Search for the cell housing the specified text and yield its (x, y) center coordinate. 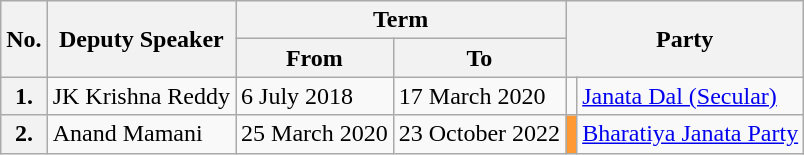
To (479, 58)
17 March 2020 (479, 96)
2. (24, 134)
Deputy Speaker (141, 39)
Janata Dal (Secular) (690, 96)
6 July 2018 (315, 96)
JK Krishna Reddy (141, 96)
23 October 2022 (479, 134)
No. (24, 39)
Term (401, 20)
25 March 2020 (315, 134)
1. (24, 96)
Party (685, 39)
Bharatiya Janata Party (690, 134)
From (315, 58)
Anand Mamani (141, 134)
